Return the (x, y) coordinate for the center point of the cell that contains the specified text.  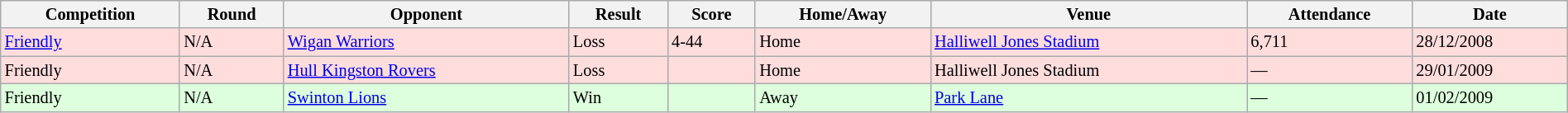
Swinton Lions (427, 97)
Win (619, 97)
Opponent (427, 14)
6,711 (1330, 42)
29/01/2009 (1490, 70)
Competition (91, 14)
Attendance (1330, 14)
Date (1490, 14)
Park Lane (1088, 97)
28/12/2008 (1490, 42)
Away (843, 97)
Round (232, 14)
Wigan Warriors (427, 42)
Home/Away (843, 14)
01/02/2009 (1490, 97)
Score (711, 14)
Venue (1088, 14)
Hull Kingston Rovers (427, 70)
4-44 (711, 42)
Result (619, 14)
